Capture the cell that displays the provided text and extract its [x, y] central coordinate. 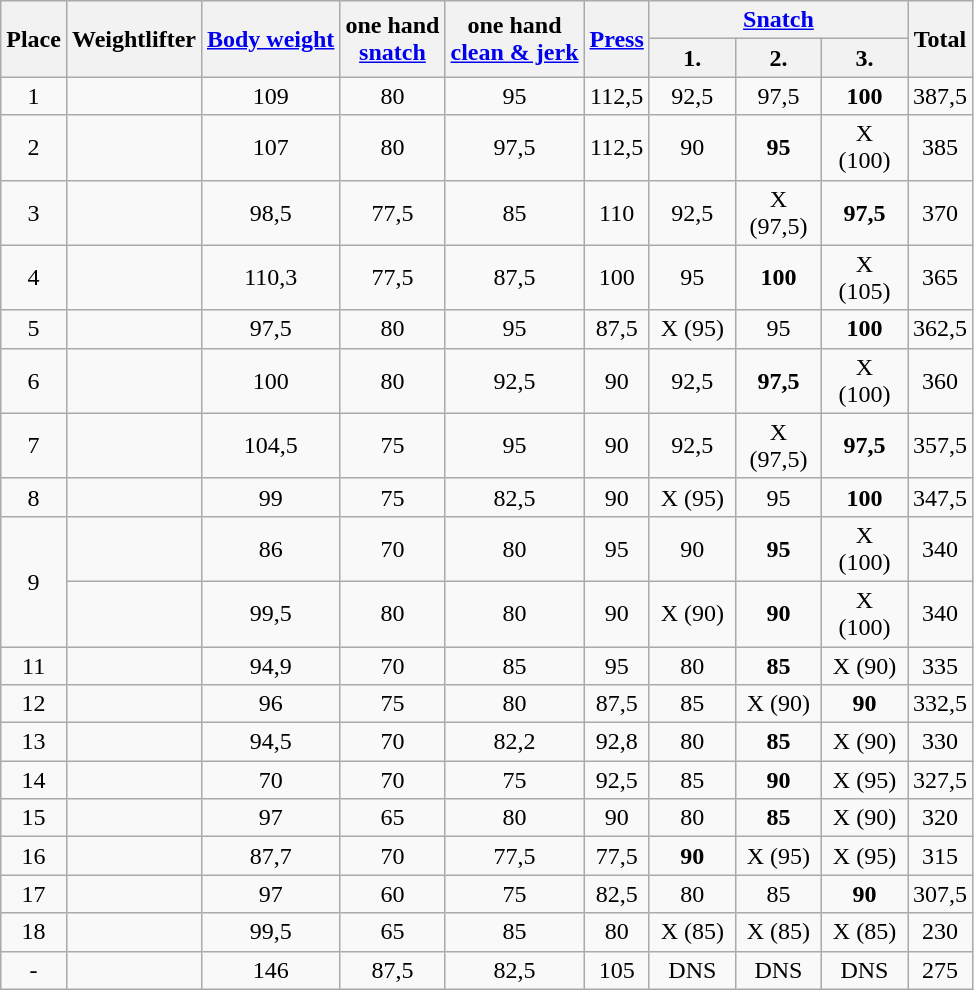
Total [940, 39]
146 [270, 970]
4 [34, 278]
110,3 [270, 278]
92,8 [616, 742]
1 [34, 96]
1. [692, 58]
- [34, 970]
one handclean & jerk [514, 39]
3. [864, 58]
370 [940, 212]
94,5 [270, 742]
Weightlifter [134, 39]
357,5 [940, 446]
86 [270, 548]
327,5 [940, 780]
230 [940, 932]
385 [940, 148]
7 [34, 446]
2 [34, 148]
one handsnatch [392, 39]
347,5 [940, 497]
275 [940, 970]
5 [34, 329]
107 [270, 148]
98,5 [270, 212]
99 [270, 497]
Snatch [778, 20]
307,5 [940, 894]
96 [270, 704]
X (105) [864, 278]
362,5 [940, 329]
315 [940, 856]
18 [34, 932]
330 [940, 742]
8 [34, 497]
2. [778, 58]
87,7 [270, 856]
Place [34, 39]
15 [34, 818]
82,2 [514, 742]
110 [616, 212]
365 [940, 278]
12 [34, 704]
109 [270, 96]
60 [392, 894]
94,9 [270, 665]
105 [616, 970]
360 [940, 380]
17 [34, 894]
320 [940, 818]
332,5 [940, 704]
Press [616, 39]
335 [940, 665]
13 [34, 742]
16 [34, 856]
104,5 [270, 446]
9 [34, 581]
3 [34, 212]
6 [34, 380]
14 [34, 780]
387,5 [940, 96]
11 [34, 665]
Body weight [270, 39]
